Extract the (X, Y) coordinate from the center of the cell holding the provided text.  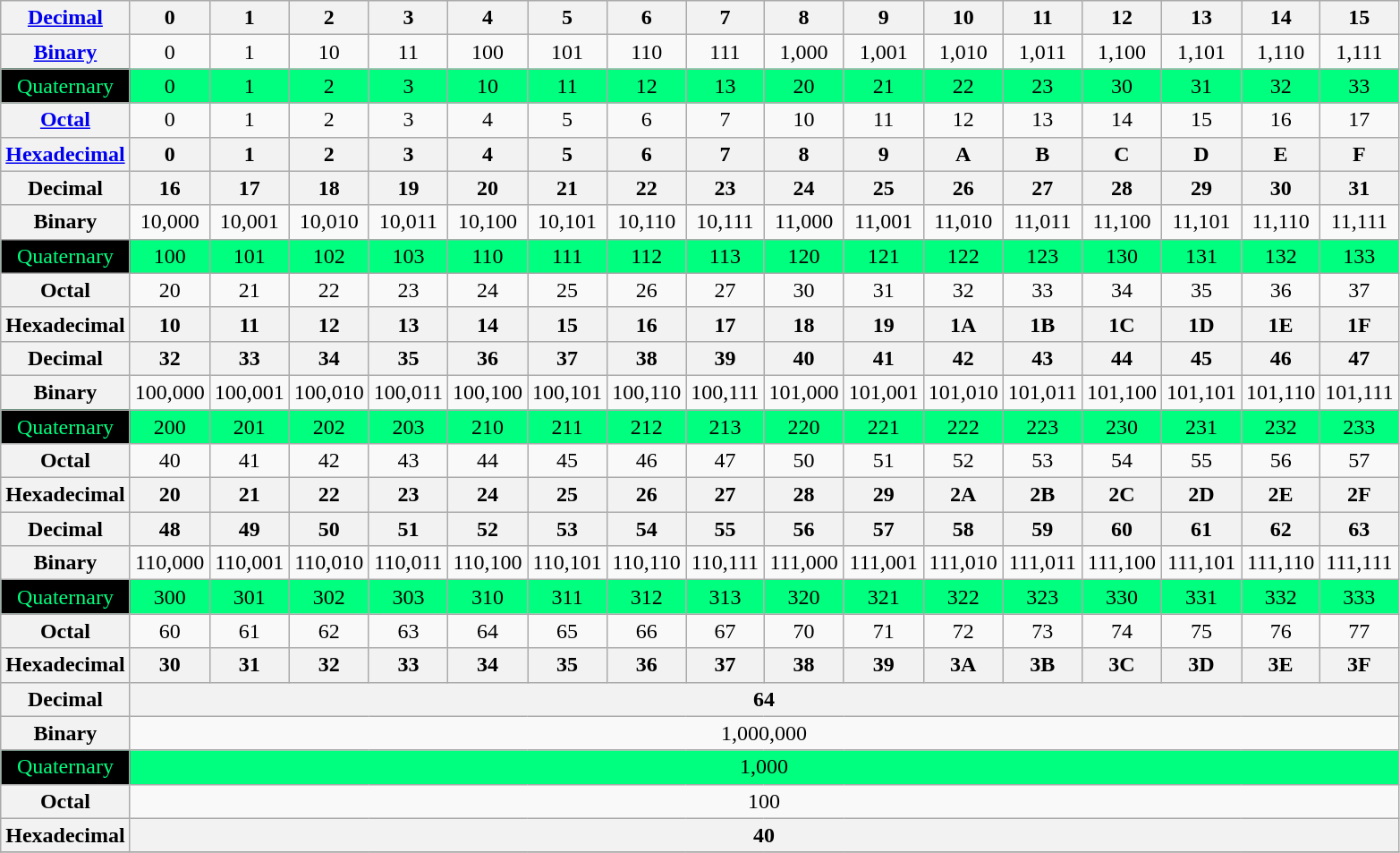
121 (884, 256)
11,101 (1201, 222)
11,011 (1042, 222)
2C (1122, 495)
110,110 (647, 563)
111,111 (1360, 563)
1,011 (1042, 52)
102 (329, 256)
101,011 (1042, 392)
111,101 (1201, 563)
2F (1360, 495)
101,000 (803, 392)
1,010 (963, 52)
211 (567, 427)
3B (1042, 665)
1F (1360, 324)
1C (1122, 324)
10,100 (487, 222)
74 (1122, 631)
A (963, 154)
11,001 (884, 222)
75 (1201, 631)
103 (408, 256)
11,111 (1360, 222)
233 (1360, 427)
111,000 (803, 563)
100,100 (487, 392)
10,011 (408, 222)
10,101 (567, 222)
320 (803, 597)
110,001 (249, 563)
231 (1201, 427)
77 (1360, 631)
112 (647, 256)
72 (963, 631)
110,011 (408, 563)
3D (1201, 665)
48 (170, 529)
111,100 (1122, 563)
49 (249, 529)
322 (963, 597)
D (1201, 154)
3C (1122, 665)
2D (1201, 495)
100,011 (408, 392)
76 (1281, 631)
321 (884, 597)
101,101 (1201, 392)
100,001 (249, 392)
65 (567, 631)
1D (1201, 324)
331 (1201, 597)
11,100 (1122, 222)
122 (963, 256)
1,101 (1201, 52)
F (1360, 154)
110,111 (725, 563)
101,111 (1360, 392)
300 (170, 597)
11,010 (963, 222)
110,100 (487, 563)
67 (725, 631)
201 (249, 427)
59 (1042, 529)
313 (725, 597)
110,101 (567, 563)
10,110 (647, 222)
131 (1201, 256)
1,000,000 (764, 733)
223 (1042, 427)
3F (1360, 665)
330 (1122, 597)
302 (329, 597)
311 (567, 597)
312 (647, 597)
70 (803, 631)
3A (963, 665)
130 (1122, 256)
10,111 (725, 222)
323 (1042, 597)
71 (884, 631)
213 (725, 427)
303 (408, 597)
301 (249, 597)
B (1042, 154)
73 (1042, 631)
221 (884, 427)
1,111 (1360, 52)
230 (1122, 427)
203 (408, 427)
101,110 (1281, 392)
110,010 (329, 563)
123 (1042, 256)
100,010 (329, 392)
2E (1281, 495)
111,001 (884, 563)
C (1122, 154)
210 (487, 427)
100,101 (567, 392)
58 (963, 529)
212 (647, 427)
11,000 (803, 222)
101,001 (884, 392)
101,100 (1122, 392)
10,010 (329, 222)
222 (963, 427)
10,000 (170, 222)
132 (1281, 256)
1,100 (1122, 52)
100,110 (647, 392)
111,110 (1281, 563)
10,001 (249, 222)
111,010 (963, 563)
1B (1042, 324)
1,001 (884, 52)
333 (1360, 597)
11,110 (1281, 222)
310 (487, 597)
E (1281, 154)
232 (1281, 427)
100,000 (170, 392)
220 (803, 427)
1A (963, 324)
66 (647, 631)
3E (1281, 665)
120 (803, 256)
2B (1042, 495)
100,111 (725, 392)
2A (963, 495)
1,110 (1281, 52)
110,000 (170, 563)
113 (725, 256)
101,010 (963, 392)
111,011 (1042, 563)
332 (1281, 597)
1E (1281, 324)
133 (1360, 256)
200 (170, 427)
202 (329, 427)
